Find where the given text appears and provide that cell's center as [x, y] coordinate. 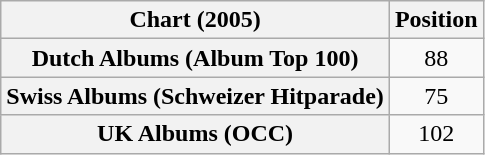
102 [436, 134]
Position [436, 20]
Swiss Albums (Schweizer Hitparade) [196, 96]
Chart (2005) [196, 20]
75 [436, 96]
UK Albums (OCC) [196, 134]
88 [436, 58]
Dutch Albums (Album Top 100) [196, 58]
